Determine the (X, Y) coordinate at the center of the cell enclosing the given text.  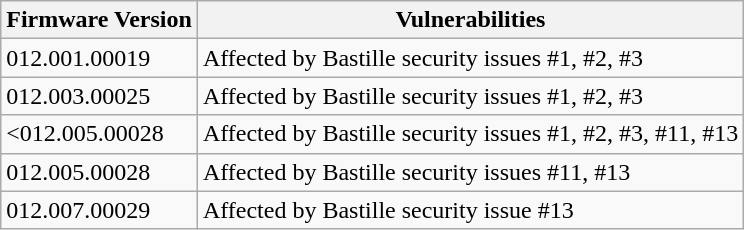
012.007.00029 (100, 210)
Firmware Version (100, 20)
Affected by Bastille security issue #13 (470, 210)
Vulnerabilities (470, 20)
<012.005.00028 (100, 134)
012.005.00028 (100, 172)
Affected by Bastille security issues #1, #2, #3, #11, #13 (470, 134)
012.003.00025 (100, 96)
Affected by Bastille security issues #11, #13 (470, 172)
012.001.00019 (100, 58)
